Pinpoint the cell where the given text exists, returning its (X, Y) midpoint coordinate. 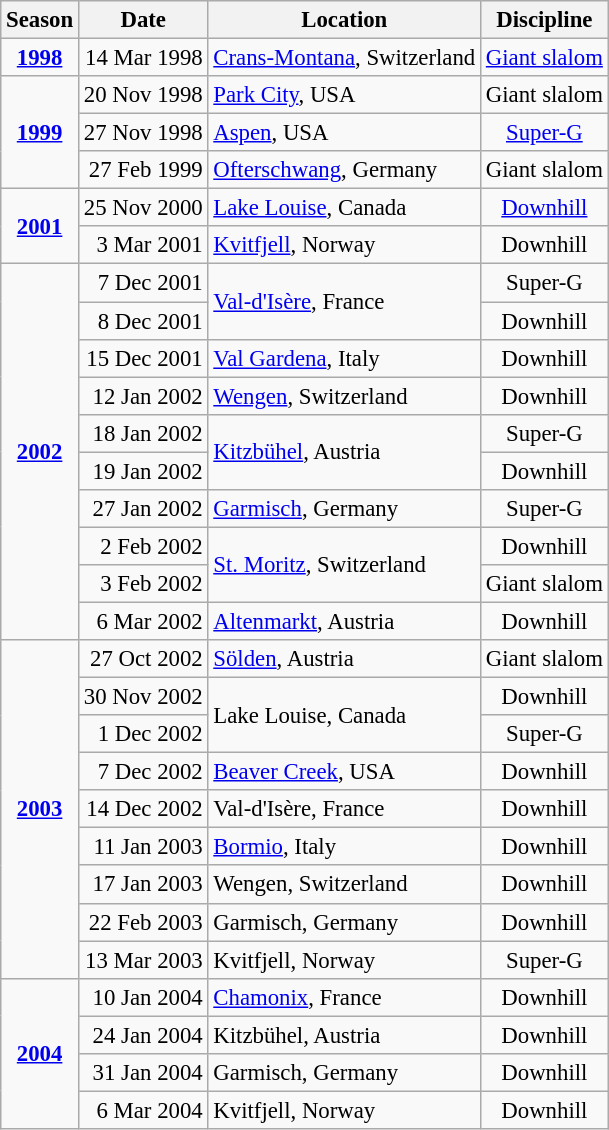
Val Gardena, Italy (344, 358)
Discipline (545, 20)
Season (40, 20)
12 Jan 2002 (143, 396)
27 Nov 1998 (143, 133)
3 Feb 2002 (143, 584)
Location (344, 20)
14 Mar 1998 (143, 58)
1 Dec 2002 (143, 734)
Altenmarkt, Austria (344, 621)
6 Mar 2002 (143, 621)
7 Dec 2002 (143, 772)
6 Mar 2004 (143, 1110)
Chamonix, France (344, 997)
1998 (40, 58)
2002 (40, 452)
10 Jan 2004 (143, 997)
Beaver Creek, USA (344, 772)
Park City, USA (344, 95)
Sölden, Austria (344, 659)
30 Nov 2002 (143, 697)
Crans-Montana, Switzerland (344, 58)
13 Mar 2003 (143, 960)
2001 (40, 226)
Bormio, Italy (344, 847)
22 Feb 2003 (143, 922)
1999 (40, 132)
11 Jan 2003 (143, 847)
18 Jan 2002 (143, 433)
2004 (40, 1053)
15 Dec 2001 (143, 358)
19 Jan 2002 (143, 471)
24 Jan 2004 (143, 1035)
20 Nov 1998 (143, 95)
St. Moritz, Switzerland (344, 564)
Date (143, 20)
31 Jan 2004 (143, 1073)
17 Jan 2003 (143, 885)
27 Feb 1999 (143, 170)
8 Dec 2001 (143, 321)
27 Jan 2002 (143, 509)
Aspen, USA (344, 133)
2 Feb 2002 (143, 546)
27 Oct 2002 (143, 659)
Ofterschwang, Germany (344, 170)
3 Mar 2001 (143, 245)
7 Dec 2001 (143, 283)
25 Nov 2000 (143, 208)
2003 (40, 809)
14 Dec 2002 (143, 809)
